Scan for the cell matching the given text and deliver its (X, Y) coordinate at center. 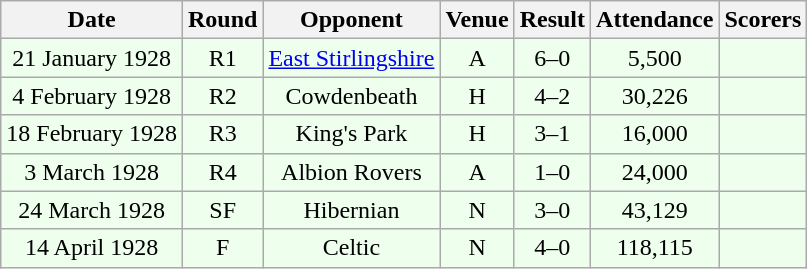
Opponent (352, 20)
Venue (477, 20)
Result (552, 20)
24 March 1928 (92, 210)
R2 (222, 96)
Scorers (763, 20)
18 February 1928 (92, 134)
R3 (222, 134)
16,000 (655, 134)
21 January 1928 (92, 58)
Attendance (655, 20)
3–0 (552, 210)
6–0 (552, 58)
Celtic (352, 248)
Date (92, 20)
4–2 (552, 96)
4 February 1928 (92, 96)
Cowdenbeath (352, 96)
30,226 (655, 96)
24,000 (655, 172)
King's Park (352, 134)
East Stirlingshire (352, 58)
Round (222, 20)
4–0 (552, 248)
F (222, 248)
5,500 (655, 58)
14 April 1928 (92, 248)
1–0 (552, 172)
Hibernian (352, 210)
SF (222, 210)
43,129 (655, 210)
3–1 (552, 134)
R4 (222, 172)
3 March 1928 (92, 172)
R1 (222, 58)
Albion Rovers (352, 172)
118,115 (655, 248)
